Detect which cell encompasses the target text, then output its (x, y) center coordinate. 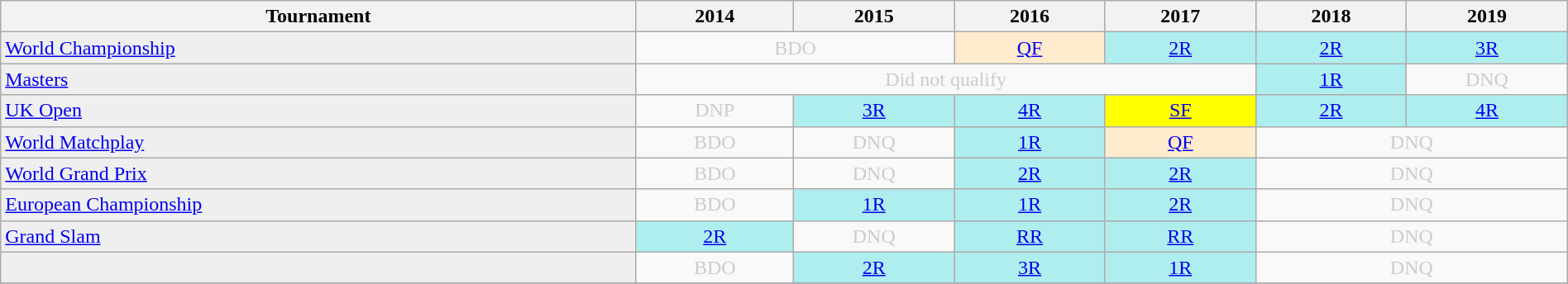
Masters (318, 79)
World Matchplay (318, 142)
2019 (1487, 17)
DNP (715, 111)
World Championship (318, 48)
2018 (1331, 17)
UK Open (318, 111)
2017 (1180, 17)
World Grand Prix (318, 173)
Tournament (318, 17)
2014 (715, 17)
2015 (873, 17)
2016 (1030, 17)
Did not qualify (946, 79)
SF (1180, 111)
European Championship (318, 205)
Grand Slam (318, 236)
